Capture the cell that displays the provided text and extract its (x, y) central coordinate. 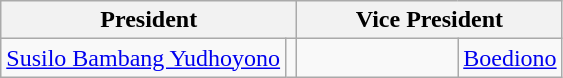
Vice President (430, 20)
Susilo Bambang Yudhoyono (144, 58)
President (149, 20)
Boediono (510, 58)
